Output the (X, Y) coordinate of the center of the cell containing the given text.  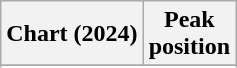
Chart (2024) (72, 34)
Peakposition (189, 34)
